For the text-containing cell, return its midpoint in (X, Y) coordinate format. 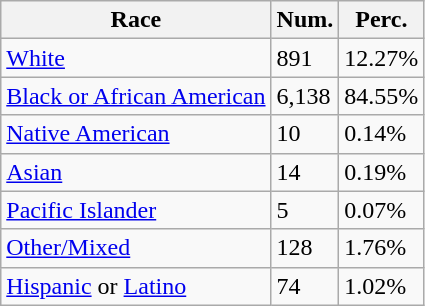
0.07% (382, 210)
1.76% (382, 248)
Num. (305, 20)
10 (305, 134)
Asian (136, 172)
1.02% (382, 286)
84.55% (382, 96)
Other/Mixed (136, 248)
6,138 (305, 96)
Race (136, 20)
0.14% (382, 134)
0.19% (382, 172)
12.27% (382, 58)
891 (305, 58)
14 (305, 172)
74 (305, 286)
Hispanic or Latino (136, 286)
Pacific Islander (136, 210)
Perc. (382, 20)
White (136, 58)
5 (305, 210)
Native American (136, 134)
128 (305, 248)
Black or African American (136, 96)
